Locate the cell with the specified text and output its [X, Y] center coordinate. 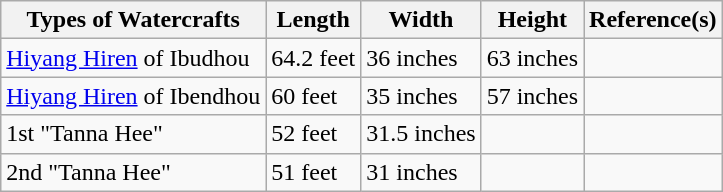
63 inches [532, 58]
Reference(s) [654, 20]
Width [421, 20]
57 inches [532, 96]
35 inches [421, 96]
Types of Watercrafts [134, 20]
2nd "Tanna Hee" [134, 172]
51 feet [314, 172]
60 feet [314, 96]
Hiyang Hiren of Ibudhou [134, 58]
36 inches [421, 58]
31.5 inches [421, 134]
31 inches [421, 172]
Length [314, 20]
Height [532, 20]
64.2 feet [314, 58]
52 feet [314, 134]
Hiyang Hiren of Ibendhou [134, 96]
1st "Tanna Hee" [134, 134]
